From the cell containing the given text, extract its center point as (X, Y) coordinate. 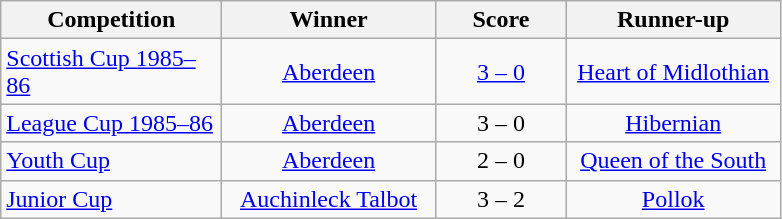
Scottish Cup 1985–86 (112, 72)
Competition (112, 20)
Junior Cup (112, 199)
Pollok (673, 199)
Winner (329, 20)
Score (500, 20)
Auchinleck Talbot (329, 199)
3 – 2 (500, 199)
League Cup 1985–86 (112, 123)
Queen of the South (673, 161)
2 – 0 (500, 161)
Runner-up (673, 20)
Youth Cup (112, 161)
Heart of Midlothian (673, 72)
Hibernian (673, 123)
